Output the (x, y) coordinate of the center of the cell containing the given text.  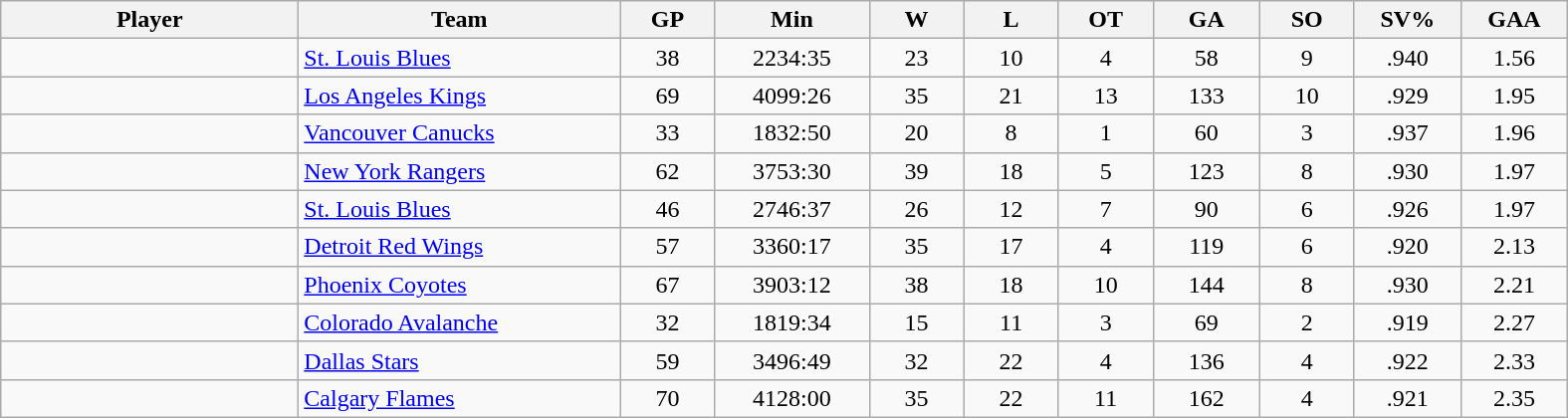
2.21 (1513, 285)
Calgary Flames (460, 398)
New York Rangers (460, 171)
.921 (1408, 398)
23 (916, 58)
12 (1011, 209)
5 (1105, 171)
.929 (1408, 96)
Dallas Stars (460, 360)
2.27 (1513, 322)
162 (1207, 398)
2234:35 (792, 58)
20 (916, 133)
39 (916, 171)
13 (1105, 96)
W (916, 20)
Colorado Avalanche (460, 322)
3753:30 (792, 171)
GP (667, 20)
46 (667, 209)
3360:17 (792, 247)
59 (667, 360)
1 (1105, 133)
144 (1207, 285)
15 (916, 322)
70 (667, 398)
1.95 (1513, 96)
57 (667, 247)
1832:50 (792, 133)
9 (1306, 58)
3496:49 (792, 360)
58 (1207, 58)
60 (1207, 133)
SV% (1408, 20)
2.13 (1513, 247)
2.33 (1513, 360)
33 (667, 133)
.926 (1408, 209)
.937 (1408, 133)
1.96 (1513, 133)
136 (1207, 360)
133 (1207, 96)
Detroit Red Wings (460, 247)
SO (1306, 20)
119 (1207, 247)
62 (667, 171)
26 (916, 209)
67 (667, 285)
3903:12 (792, 285)
.919 (1408, 322)
7 (1105, 209)
1.56 (1513, 58)
.920 (1408, 247)
L (1011, 20)
Vancouver Canucks (460, 133)
17 (1011, 247)
.940 (1408, 58)
2.35 (1513, 398)
4099:26 (792, 96)
2 (1306, 322)
OT (1105, 20)
Team (460, 20)
.922 (1408, 360)
1819:34 (792, 322)
Min (792, 20)
90 (1207, 209)
GA (1207, 20)
123 (1207, 171)
Los Angeles Kings (460, 96)
Player (149, 20)
GAA (1513, 20)
2746:37 (792, 209)
4128:00 (792, 398)
21 (1011, 96)
Phoenix Coyotes (460, 285)
